Identify which cell holds the provided text, then report its (x, y) central coordinate. 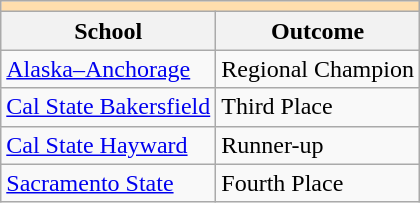
Sacramento State (108, 183)
Cal State Bakersfield (108, 107)
Third Place (318, 107)
Cal State Hayward (108, 145)
Regional Champion (318, 69)
Fourth Place (318, 183)
Alaska–Anchorage (108, 69)
Runner-up (318, 145)
School (108, 31)
Outcome (318, 31)
